Identify which cell holds the provided text, then report its (x, y) central coordinate. 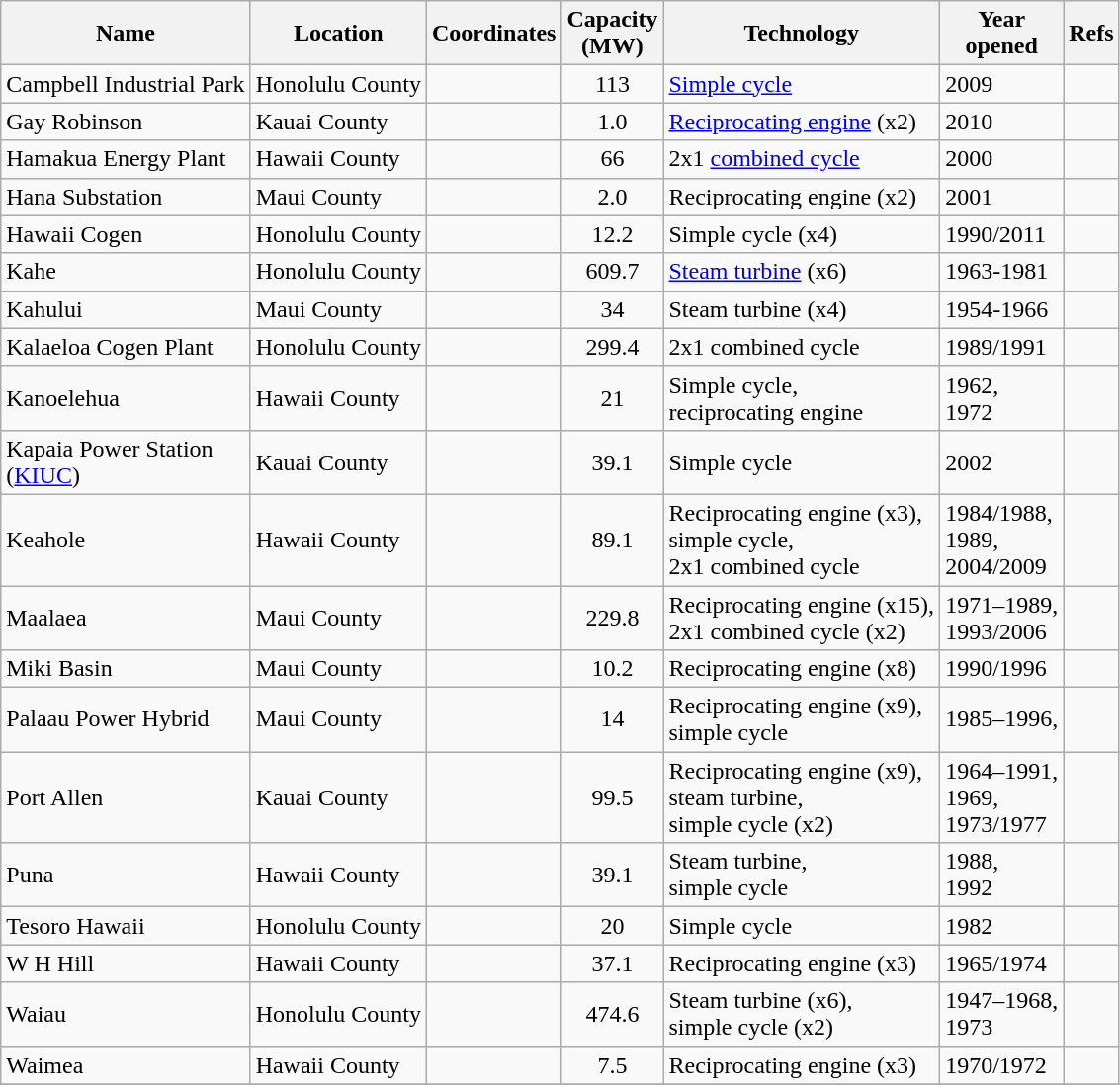
Refs (1091, 34)
1971–1989,1993/2006 (1002, 617)
2002 (1002, 462)
Hana Substation (126, 197)
2000 (1002, 159)
7.5 (613, 1065)
1970/1972 (1002, 1065)
Name (126, 34)
Coordinates (494, 34)
1964–1991,1969,1973/1977 (1002, 797)
229.8 (613, 617)
1962,1972 (1002, 397)
12.2 (613, 234)
1982 (1002, 926)
113 (613, 84)
66 (613, 159)
1984/1988,1989,2004/2009 (1002, 540)
Puna (126, 876)
2.0 (613, 197)
Maalaea (126, 617)
1965/1974 (1002, 963)
2009 (1002, 84)
1990/1996 (1002, 669)
1989/1991 (1002, 347)
Keahole (126, 540)
Waimea (126, 1065)
Steam turbine (x6) (802, 272)
Reciprocating engine (x9),simple cycle (802, 719)
2001 (1002, 197)
Campbell Industrial Park (126, 84)
Reciprocating engine (x3),simple cycle,2x1 combined cycle (802, 540)
609.7 (613, 272)
37.1 (613, 963)
Port Allen (126, 797)
Steam turbine (x6),simple cycle (x2) (802, 1014)
Location (338, 34)
474.6 (613, 1014)
Hamakua Energy Plant (126, 159)
Kapaia Power Station(KIUC) (126, 462)
299.4 (613, 347)
1988,1992 (1002, 876)
14 (613, 719)
Kanoelehua (126, 397)
Capacity(MW) (613, 34)
Reciprocating engine (x9),steam turbine,simple cycle (x2) (802, 797)
Yearopened (1002, 34)
Reciprocating engine (x8) (802, 669)
Hawaii Cogen (126, 234)
Palaau Power Hybrid (126, 719)
10.2 (613, 669)
Reciprocating engine (x15),2x1 combined cycle (x2) (802, 617)
Tesoro Hawaii (126, 926)
Kalaeloa Cogen Plant (126, 347)
1947–1968,1973 (1002, 1014)
1990/2011 (1002, 234)
1963-1981 (1002, 272)
1985–1996, (1002, 719)
99.5 (613, 797)
W H Hill (126, 963)
1.0 (613, 122)
1954-1966 (1002, 309)
89.1 (613, 540)
20 (613, 926)
Steam turbine,simple cycle (802, 876)
Kahe (126, 272)
Gay Robinson (126, 122)
Waiau (126, 1014)
Technology (802, 34)
Steam turbine (x4) (802, 309)
34 (613, 309)
2010 (1002, 122)
Simple cycle (x4) (802, 234)
21 (613, 397)
Miki Basin (126, 669)
Simple cycle,reciprocating engine (802, 397)
Kahului (126, 309)
